Identify which cell holds the provided text, then report its (X, Y) central coordinate. 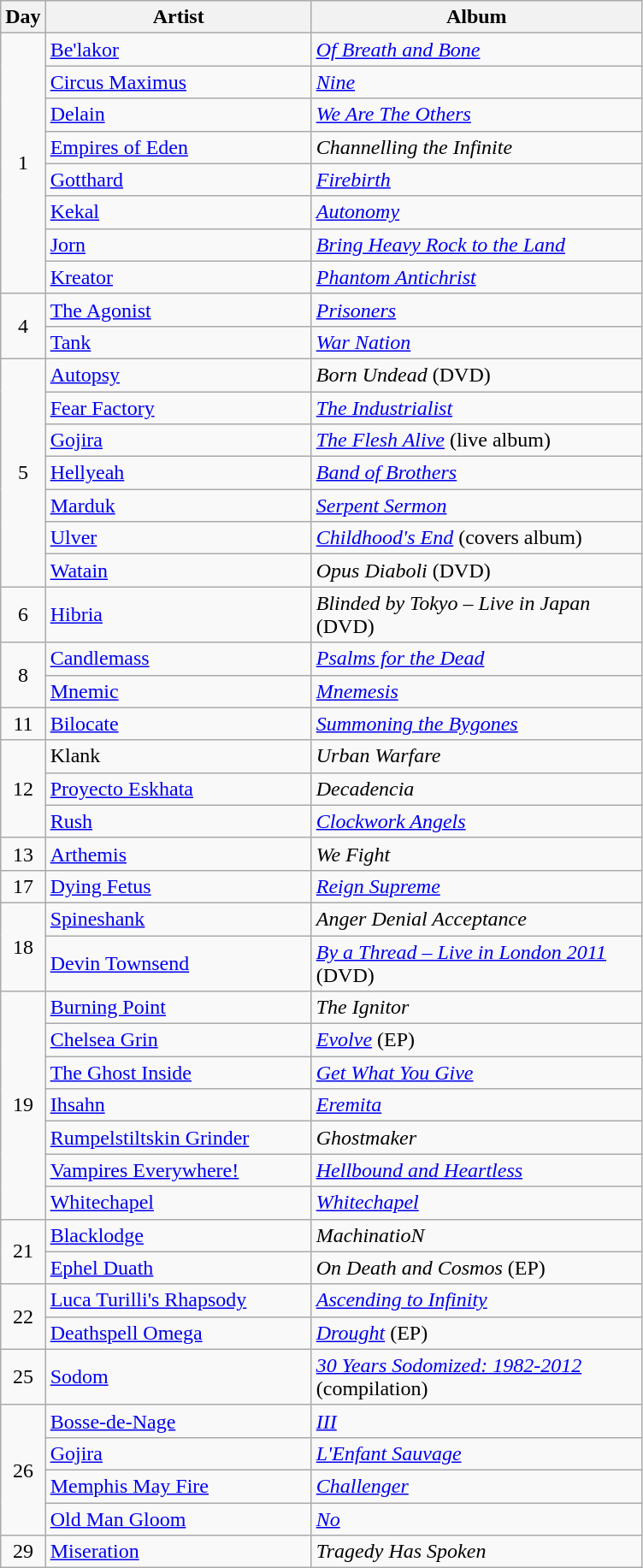
Marduk (178, 506)
Ascending to Infinity (476, 1300)
Eremita (476, 1105)
17 (23, 886)
6 (23, 614)
Blinded by Tokyo – Live in Japan (DVD) (476, 614)
Watain (178, 571)
13 (23, 854)
Burning Point (178, 1008)
Deathspell Omega (178, 1333)
Rush (178, 821)
1 (23, 163)
Memphis May Fire (178, 1486)
Dying Fetus (178, 886)
MachinatioN (476, 1235)
Born Undead (DVD) (476, 375)
Day (23, 17)
Mnemic (178, 691)
L'Enfant Sauvage (476, 1453)
The Ignitor (476, 1008)
26 (23, 1470)
Summoning the Bygones (476, 724)
22 (23, 1317)
Candlemass (178, 659)
Hellbound and Heartless (476, 1170)
Mnemesis (476, 691)
War Nation (476, 342)
Kreator (178, 277)
By a Thread – Live in London 2011 (DVD) (476, 963)
III (476, 1421)
Childhood's End (covers album) (476, 538)
18 (23, 946)
Hibria (178, 614)
Autopsy (178, 375)
8 (23, 675)
Channelling the Infinite (476, 147)
Evolve (EP) (476, 1040)
Challenger (476, 1486)
Anger Denial Acceptance (476, 919)
Artist (178, 17)
Sodom (178, 1377)
Decadencia (476, 789)
Phantom Antichrist (476, 277)
The Agonist (178, 310)
Miseration (178, 1552)
Devin Townsend (178, 963)
Bosse-de-Nage (178, 1421)
On Death and Cosmos (EP) (476, 1268)
The Ghost Inside (178, 1073)
Ephel Duath (178, 1268)
Proyecto Eskhata (178, 789)
Gotthard (178, 180)
Ihsahn (178, 1105)
Ghostmaker (476, 1138)
Vampires Everywhere! (178, 1170)
Tank (178, 342)
The Flesh Alive (live album) (476, 441)
Prisoners (476, 310)
Spineshank (178, 919)
29 (23, 1552)
Klank (178, 756)
Blacklodge (178, 1235)
The Industrialist (476, 408)
Circus Maximus (178, 82)
No (476, 1518)
Serpent Sermon (476, 506)
Bring Heavy Rock to the Land (476, 245)
4 (23, 326)
Band of Brothers (476, 473)
Fear Factory (178, 408)
Ulver (178, 538)
Tragedy Has Spoken (476, 1552)
Firebirth (476, 180)
Nine (476, 82)
Chelsea Grin (178, 1040)
Of Breath and Bone (476, 50)
Get What You Give (476, 1073)
We Fight (476, 854)
11 (23, 724)
19 (23, 1105)
Bilocate (178, 724)
Rumpelstiltskin Grinder (178, 1138)
Clockwork Angels (476, 821)
Old Man Gloom (178, 1518)
Empires of Eden (178, 147)
Be'lakor (178, 50)
Psalms for the Dead (476, 659)
Drought (EP) (476, 1333)
Reign Supreme (476, 886)
21 (23, 1251)
Kekal (178, 212)
30 Years Sodomized: 1982-2012 (compilation) (476, 1377)
12 (23, 789)
Jorn (178, 245)
Delain (178, 115)
Arthemis (178, 854)
Album (476, 17)
Luca Turilli's Rhapsody (178, 1300)
Hellyeah (178, 473)
25 (23, 1377)
Autonomy (476, 212)
We Are The Others (476, 115)
5 (23, 472)
Urban Warfare (476, 756)
Opus Diaboli (DVD) (476, 571)
